Provide the [X, Y] coordinate of the cell's center where the given text is located.  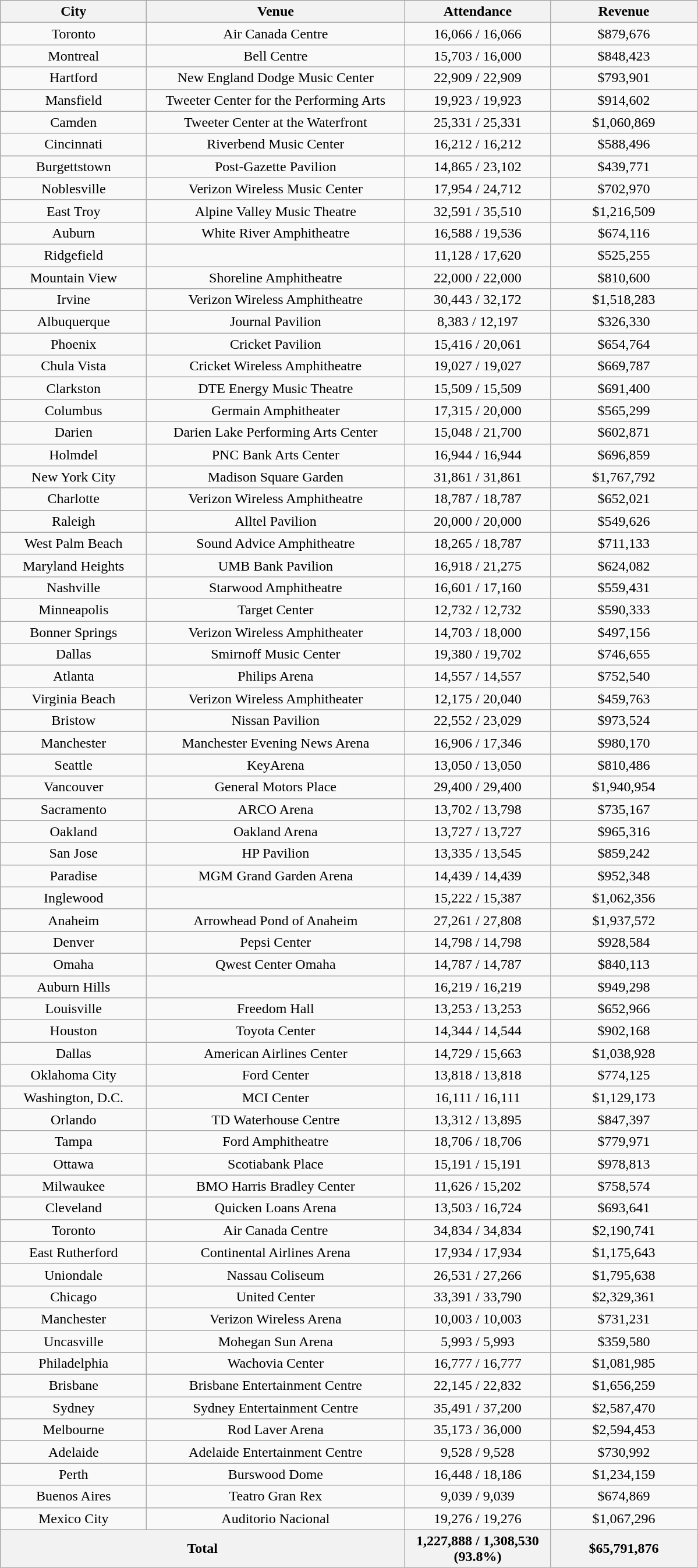
Raleigh [73, 521]
15,416 / 20,061 [477, 344]
Sydney Entertainment Centre [276, 1408]
Perth [73, 1474]
Venue [276, 12]
$588,496 [624, 144]
Sacramento [73, 809]
Adelaide [73, 1452]
$652,021 [624, 499]
$439,771 [624, 167]
Wachovia Center [276, 1364]
$810,486 [624, 765]
Phoenix [73, 344]
Ford Center [276, 1075]
13,312 / 13,895 [477, 1120]
Quicken Loans Arena [276, 1208]
14,344 / 14,544 [477, 1031]
$359,580 [624, 1341]
$902,168 [624, 1031]
$810,600 [624, 278]
West Palm Beach [73, 543]
White River Amphitheatre [276, 233]
Riverbend Music Center [276, 144]
17,934 / 17,934 [477, 1252]
16,918 / 21,275 [477, 565]
18,787 / 18,787 [477, 499]
$654,764 [624, 344]
United Center [276, 1297]
Albuquerque [73, 322]
Smirnoff Music Center [276, 654]
Columbus [73, 410]
Cincinnati [73, 144]
Ottawa [73, 1164]
13,050 / 13,050 [477, 765]
UMB Bank Pavilion [276, 565]
14,439 / 14,439 [477, 876]
$965,316 [624, 831]
Cricket Wireless Amphitheatre [276, 366]
Seattle [73, 765]
$847,397 [624, 1120]
Tweeter Center for the Performing Arts [276, 100]
Scotiabank Place [276, 1164]
$652,966 [624, 1009]
Bristow [73, 721]
$1,795,638 [624, 1275]
Paradise [73, 876]
Oklahoma City [73, 1075]
$779,971 [624, 1142]
$952,348 [624, 876]
18,265 / 18,787 [477, 543]
Philadelphia [73, 1364]
$949,298 [624, 987]
$978,813 [624, 1164]
Ridgefield [73, 255]
16,212 / 16,212 [477, 144]
$602,871 [624, 433]
$1,940,954 [624, 787]
Louisville [73, 1009]
$1,234,159 [624, 1474]
30,443 / 32,172 [477, 300]
13,818 / 13,818 [477, 1075]
Brisbane Entertainment Centre [276, 1386]
Toyota Center [276, 1031]
$326,330 [624, 322]
35,173 / 36,000 [477, 1430]
$674,869 [624, 1496]
Nashville [73, 587]
Auburn Hills [73, 987]
$2,190,741 [624, 1230]
16,906 / 17,346 [477, 743]
$1,937,572 [624, 920]
Virginia Beach [73, 699]
Burgettstown [73, 167]
Mohegan Sun Arena [276, 1341]
13,727 / 13,727 [477, 831]
Qwest Center Omaha [276, 964]
13,503 / 16,724 [477, 1208]
22,145 / 22,832 [477, 1386]
PNC Bank Arts Center [276, 455]
$1,038,928 [624, 1053]
Alpine Valley Music Theatre [276, 211]
Tampa [73, 1142]
Camden [73, 122]
29,400 / 29,400 [477, 787]
19,923 / 19,923 [477, 100]
San Jose [73, 854]
New York City [73, 477]
$525,255 [624, 255]
$973,524 [624, 721]
General Motors Place [276, 787]
16,944 / 16,944 [477, 455]
City [73, 12]
Oakland [73, 831]
Chicago [73, 1297]
11,626 / 15,202 [477, 1186]
$674,116 [624, 233]
Darien [73, 433]
$711,133 [624, 543]
Auburn [73, 233]
Vancouver [73, 787]
Chula Vista [73, 366]
Bonner Springs [73, 632]
$696,859 [624, 455]
Minneapolis [73, 610]
Revenue [624, 12]
Milwaukee [73, 1186]
Sydney [73, 1408]
14,729 / 15,663 [477, 1053]
Denver [73, 942]
Journal Pavilion [276, 322]
Auditorio Nacional [276, 1519]
$859,242 [624, 854]
34,834 / 34,834 [477, 1230]
14,798 / 14,798 [477, 942]
16,601 / 17,160 [477, 587]
Cleveland [73, 1208]
$1,067,296 [624, 1519]
$702,970 [624, 189]
Atlanta [73, 677]
East Troy [73, 211]
13,335 / 13,545 [477, 854]
$459,763 [624, 699]
Nissan Pavilion [276, 721]
KeyArena [276, 765]
$497,156 [624, 632]
$2,594,453 [624, 1430]
Pepsi Center [276, 942]
Inglewood [73, 898]
$879,676 [624, 34]
20,000 / 20,000 [477, 521]
$752,540 [624, 677]
ARCO Arena [276, 809]
Oakland Arena [276, 831]
Alltel Pavilion [276, 521]
Uniondale [73, 1275]
$1,129,173 [624, 1098]
$65,791,876 [624, 1549]
$1,656,259 [624, 1386]
Washington, D.C. [73, 1098]
BMO Harris Bradley Center [276, 1186]
Teatro Gran Rex [276, 1496]
Adelaide Entertainment Centre [276, 1452]
12,175 / 20,040 [477, 699]
Philips Arena [276, 677]
16,588 / 19,536 [477, 233]
TD Waterhouse Centre [276, 1120]
9,528 / 9,528 [477, 1452]
Anaheim [73, 920]
$731,231 [624, 1319]
Attendance [477, 12]
Verizon Wireless Arena [276, 1319]
Noblesville [73, 189]
$774,125 [624, 1075]
1,227,888 / 1,308,530 (93.8%) [477, 1549]
10,003 / 10,003 [477, 1319]
$565,299 [624, 410]
$2,329,361 [624, 1297]
$746,655 [624, 654]
32,591 / 35,510 [477, 211]
Cricket Pavilion [276, 344]
Mountain View [73, 278]
15,048 / 21,700 [477, 433]
HP Pavilion [276, 854]
33,391 / 33,790 [477, 1297]
$840,113 [624, 964]
$1,081,985 [624, 1364]
Holmdel [73, 455]
$1,518,283 [624, 300]
5,993 / 5,993 [477, 1341]
35,491 / 37,200 [477, 1408]
Shoreline Amphitheatre [276, 278]
$914,602 [624, 100]
Nassau Coliseum [276, 1275]
17,954 / 24,712 [477, 189]
11,128 / 17,620 [477, 255]
$669,787 [624, 366]
13,702 / 13,798 [477, 809]
16,111 / 16,111 [477, 1098]
Germain Amphitheater [276, 410]
$590,333 [624, 610]
14,557 / 14,557 [477, 677]
$1,175,643 [624, 1252]
Irvine [73, 300]
Total [203, 1549]
Burswood Dome [276, 1474]
19,380 / 19,702 [477, 654]
25,331 / 25,331 [477, 122]
Hartford [73, 78]
MGM Grand Garden Arena [276, 876]
DTE Energy Music Theatre [276, 388]
Houston [73, 1031]
Target Center [276, 610]
MCI Center [276, 1098]
9,039 / 9,039 [477, 1496]
22,552 / 23,029 [477, 721]
15,222 / 15,387 [477, 898]
Orlando [73, 1120]
New England Dodge Music Center [276, 78]
13,253 / 13,253 [477, 1009]
$624,082 [624, 565]
14,865 / 23,102 [477, 167]
$980,170 [624, 743]
Charlotte [73, 499]
Manchester Evening News Arena [276, 743]
$758,574 [624, 1186]
Montreal [73, 56]
27,261 / 27,808 [477, 920]
$549,626 [624, 521]
Maryland Heights [73, 565]
Rod Laver Arena [276, 1430]
$793,901 [624, 78]
16,066 / 16,066 [477, 34]
$691,400 [624, 388]
22,000 / 22,000 [477, 278]
15,703 / 16,000 [477, 56]
Melbourne [73, 1430]
Buenos Aires [73, 1496]
Verizon Wireless Music Center [276, 189]
17,315 / 20,000 [477, 410]
26,531 / 27,266 [477, 1275]
$1,767,792 [624, 477]
16,219 / 16,219 [477, 987]
19,276 / 19,276 [477, 1519]
8,383 / 12,197 [477, 322]
15,191 / 15,191 [477, 1164]
14,703 / 18,000 [477, 632]
$693,641 [624, 1208]
Sound Advice Amphitheatre [276, 543]
19,027 / 19,027 [477, 366]
Mansfield [73, 100]
$848,423 [624, 56]
Freedom Hall [276, 1009]
Mexico City [73, 1519]
Bell Centre [276, 56]
American Airlines Center [276, 1053]
15,509 / 15,509 [477, 388]
31,861 / 31,861 [477, 477]
$1,062,356 [624, 898]
Clarkston [73, 388]
$735,167 [624, 809]
Post-Gazette Pavilion [276, 167]
$1,060,869 [624, 122]
$928,584 [624, 942]
16,777 / 16,777 [477, 1364]
Uncasville [73, 1341]
18,706 / 18,706 [477, 1142]
Tweeter Center at the Waterfront [276, 122]
Arrowhead Pond of Anaheim [276, 920]
12,732 / 12,732 [477, 610]
14,787 / 14,787 [477, 964]
Madison Square Garden [276, 477]
$559,431 [624, 587]
$1,216,509 [624, 211]
16,448 / 18,186 [477, 1474]
Starwood Amphitheatre [276, 587]
22,909 / 22,909 [477, 78]
Darien Lake Performing Arts Center [276, 433]
Continental Airlines Arena [276, 1252]
$2,587,470 [624, 1408]
$730,992 [624, 1452]
East Rutherford [73, 1252]
Omaha [73, 964]
Brisbane [73, 1386]
Ford Amphitheatre [276, 1142]
